Capture the cell that displays the provided text and extract its (x, y) central coordinate. 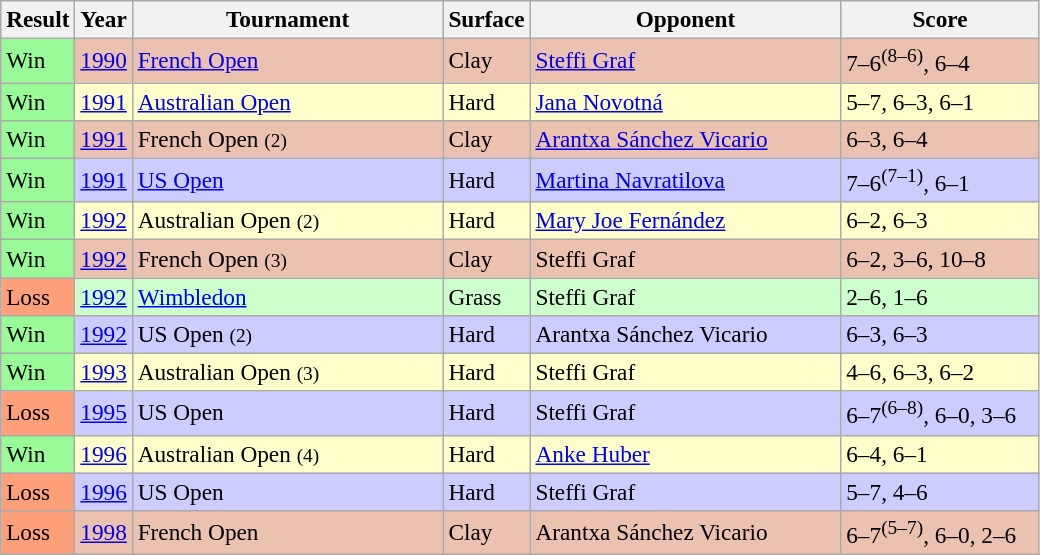
Opponent (686, 19)
Australian Open (4) (288, 454)
Grass (486, 296)
2–6, 1–6 (940, 296)
Jana Novotná (686, 101)
1993 (104, 372)
6–7(5–7), 6–0, 2–6 (940, 532)
Australian Open (2) (288, 221)
US Open (2) (288, 334)
1995 (104, 413)
6–2, 3–6, 10–8 (940, 258)
Score (940, 19)
Australian Open (3) (288, 372)
6–3, 6–4 (940, 139)
6–7(6–8), 6–0, 3–6 (940, 413)
Anke Huber (686, 454)
6–4, 6–1 (940, 454)
Tournament (288, 19)
Surface (486, 19)
French Open (3) (288, 258)
5–7, 4–6 (940, 491)
7–6(8–6), 6–4 (940, 60)
1998 (104, 532)
Australian Open (288, 101)
1990 (104, 60)
7–6(7–1), 6–1 (940, 180)
4–6, 6–3, 6–2 (940, 372)
Year (104, 19)
Wimbledon (288, 296)
Martina Navratilova (686, 180)
6–2, 6–3 (940, 221)
5–7, 6–3, 6–1 (940, 101)
Result (38, 19)
6–3, 6–3 (940, 334)
Mary Joe Fernández (686, 221)
French Open (2) (288, 139)
